Search for the cell housing the specified text and yield its (x, y) center coordinate. 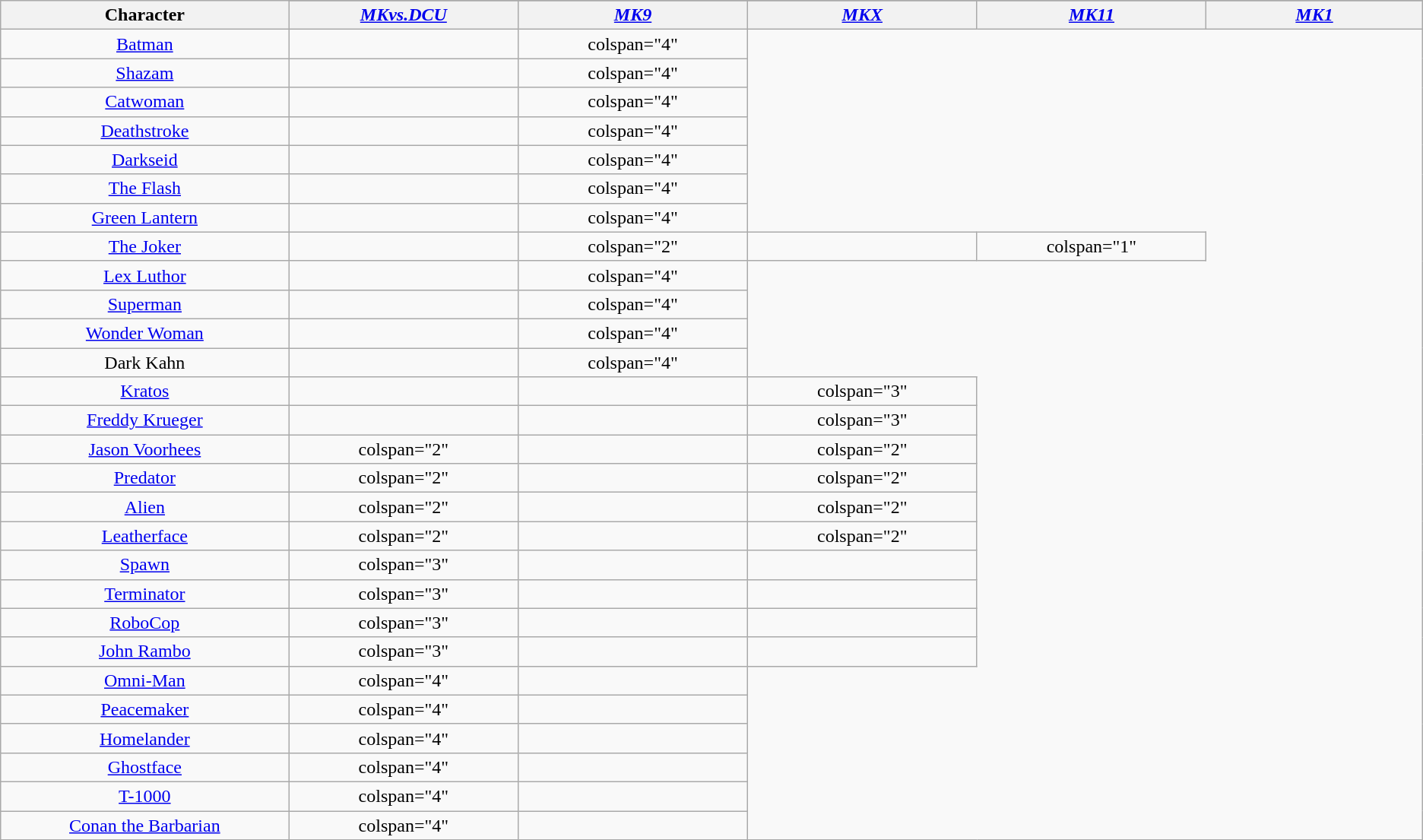
MKX (862, 15)
John Rambo (144, 651)
Deathstroke (144, 131)
Darkseid (144, 160)
Predator (144, 478)
MKvs.DCU (404, 15)
Dark Kahn (144, 363)
Shazam (144, 73)
MK9 (633, 15)
The Joker (144, 246)
Homelander (144, 738)
Green Lantern (144, 217)
Freddy Krueger (144, 420)
Leatherface (144, 536)
MK11 (1092, 15)
Peacemaker (144, 709)
The Flash (144, 189)
Wonder Woman (144, 333)
Omni-Man (144, 680)
Character (144, 15)
RoboCop (144, 623)
Conan the Barbarian (144, 825)
T-1000 (144, 796)
colspan="1" (1092, 246)
Spawn (144, 565)
Alien (144, 507)
Catwoman (144, 102)
Kratos (144, 391)
Superman (144, 304)
Terminator (144, 594)
MK1 (1314, 15)
Jason Voorhees (144, 449)
Ghostface (144, 767)
Batman (144, 44)
Lex Luthor (144, 275)
